Locate the cell with the specified text and output its [X, Y] center coordinate. 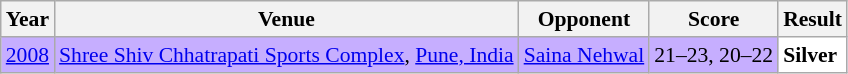
Opponent [584, 19]
2008 [28, 55]
Score [714, 19]
Shree Shiv Chhatrapati Sports Complex, Pune, India [286, 55]
Year [28, 19]
Result [812, 19]
Venue [286, 19]
Saina Nehwal [584, 55]
21–23, 20–22 [714, 55]
Silver [812, 55]
